Identify which cell holds the provided text, then report its [X, Y] central coordinate. 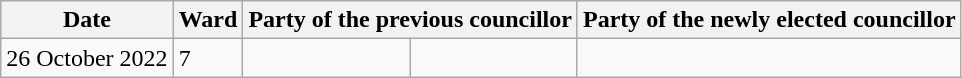
Date [87, 20]
7 [208, 58]
Party of the newly elected councillor [769, 20]
Party of the previous councillor [410, 20]
Ward [208, 20]
26 October 2022 [87, 58]
